Detect which cell encompasses the target text, then output its (x, y) center coordinate. 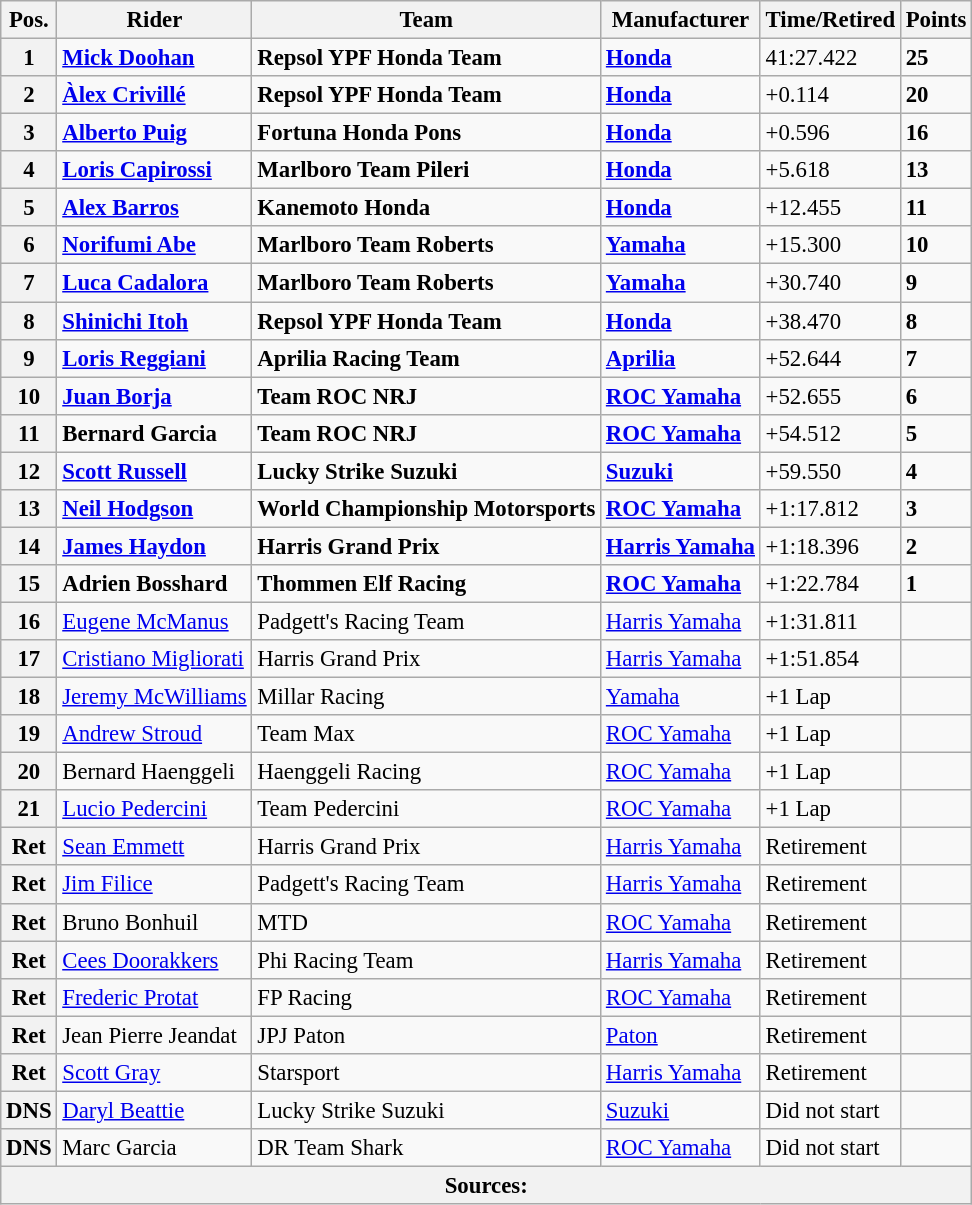
+0.114 (830, 95)
18 (29, 697)
Neil Hodgson (154, 509)
Team (426, 20)
+59.550 (830, 471)
Alberto Puig (154, 133)
Alex Barros (154, 208)
Points (936, 20)
Luca Cadalora (154, 283)
+38.470 (830, 321)
41:27.422 (830, 58)
Rider (154, 20)
Starsport (426, 1073)
Loris Capirossi (154, 170)
17 (29, 659)
Millar Racing (426, 697)
Frederic Protat (154, 997)
12 (29, 471)
+52.644 (830, 358)
Paton (681, 1035)
James Haydon (154, 546)
Pos. (29, 20)
Sean Emmett (154, 847)
World Championship Motorsports (426, 509)
+54.512 (830, 433)
Aprilia (681, 358)
Team Max (426, 734)
+15.300 (830, 245)
Jean Pierre Jeandat (154, 1035)
Team Pedercini (426, 809)
Scott Russell (154, 471)
DR Team Shark (426, 1148)
Thommen Elf Racing (426, 584)
Shinichi Itoh (154, 321)
15 (29, 584)
Aprilia Racing Team (426, 358)
JPJ Paton (426, 1035)
+12.455 (830, 208)
Fortuna Honda Pons (426, 133)
Sources: (486, 1185)
Haenggeli Racing (426, 772)
25 (936, 58)
Kanemoto Honda (426, 208)
Manufacturer (681, 20)
Time/Retired (830, 20)
Scott Gray (154, 1073)
Jim Filice (154, 885)
+1:31.811 (830, 621)
19 (29, 734)
Adrien Bosshard (154, 584)
+1:51.854 (830, 659)
Jeremy McWilliams (154, 697)
+0.596 (830, 133)
MTD (426, 922)
Cristiano Migliorati (154, 659)
Bruno Bonhuil (154, 922)
+5.618 (830, 170)
+1:17.812 (830, 509)
Andrew Stroud (154, 734)
Marc Garcia (154, 1148)
Bernard Haenggeli (154, 772)
Phi Racing Team (426, 960)
+1:22.784 (830, 584)
14 (29, 546)
Juan Borja (154, 396)
Àlex Crivillé (154, 95)
Loris Reggiani (154, 358)
+52.655 (830, 396)
Eugene McManus (154, 621)
Mick Doohan (154, 58)
+1:18.396 (830, 546)
Lucio Pedercini (154, 809)
Daryl Beattie (154, 1110)
21 (29, 809)
Cees Doorakkers (154, 960)
Norifumi Abe (154, 245)
FP Racing (426, 997)
Bernard Garcia (154, 433)
Marlboro Team Pileri (426, 170)
+30.740 (830, 283)
